Pinpoint the cell where the given text exists, returning its [x, y] midpoint coordinate. 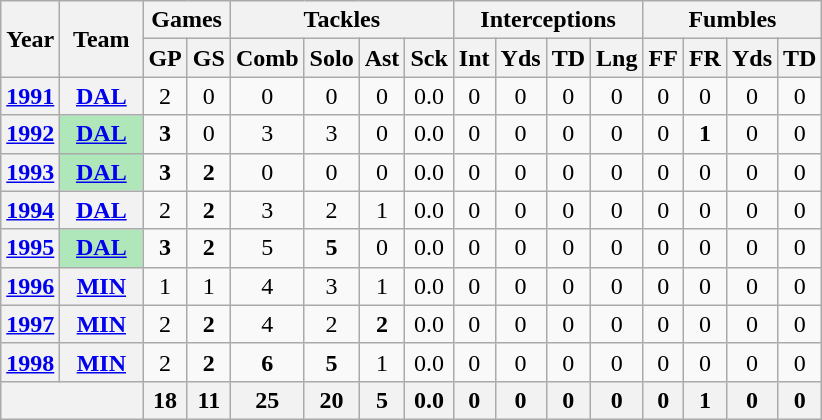
20 [332, 400]
1995 [30, 248]
18 [165, 400]
Comb [267, 58]
Fumbles [732, 20]
Games [186, 20]
1994 [30, 210]
Ast [382, 58]
1991 [30, 96]
1998 [30, 362]
Int [474, 58]
1993 [30, 172]
1996 [30, 286]
FF [663, 58]
Team [102, 39]
Sck [429, 58]
25 [267, 400]
GP [165, 58]
Solo [332, 58]
Year [30, 39]
Interceptions [548, 20]
1992 [30, 134]
Tackles [342, 20]
Lng [617, 58]
1997 [30, 324]
GS [208, 58]
FR [704, 58]
11 [208, 400]
6 [267, 362]
